Identify which cell holds the provided text, then report its (x, y) central coordinate. 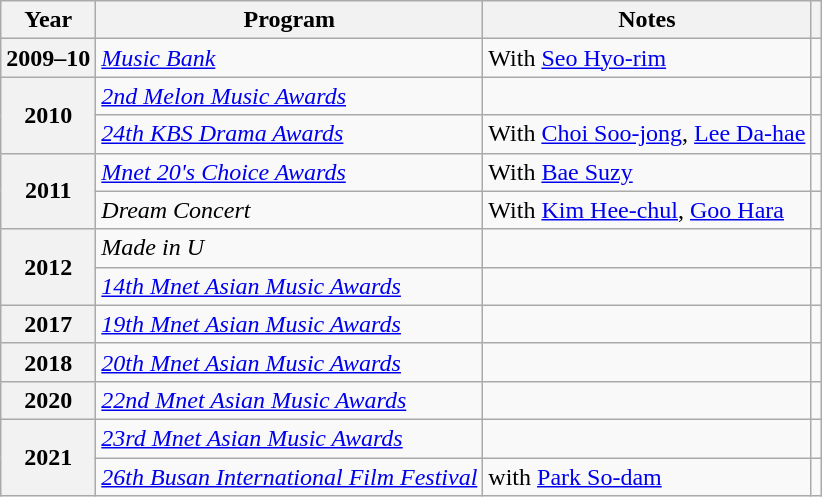
2021 (48, 457)
2012 (48, 267)
2017 (48, 324)
Program (290, 20)
Made in U (290, 248)
2018 (48, 362)
24th KBS Drama Awards (290, 134)
2020 (48, 400)
19th Mnet Asian Music Awards (290, 324)
Year (48, 20)
2011 (48, 191)
With Seo Hyo-rim (647, 58)
with Park So-dam (647, 477)
2nd Melon Music Awards (290, 96)
2010 (48, 115)
Music Bank (290, 58)
2009–10 (48, 58)
Notes (647, 20)
With Choi Soo-jong, Lee Da-hae (647, 134)
Dream Concert (290, 210)
With Kim Hee-chul, Goo Hara (647, 210)
23rd Mnet Asian Music Awards (290, 438)
22nd Mnet Asian Music Awards (290, 400)
26th Busan International Film Festival (290, 477)
14th Mnet Asian Music Awards (290, 286)
Mnet 20's Choice Awards (290, 172)
20th Mnet Asian Music Awards (290, 362)
With Bae Suzy (647, 172)
